Pinpoint the cell where the given text exists, returning its [X, Y] midpoint coordinate. 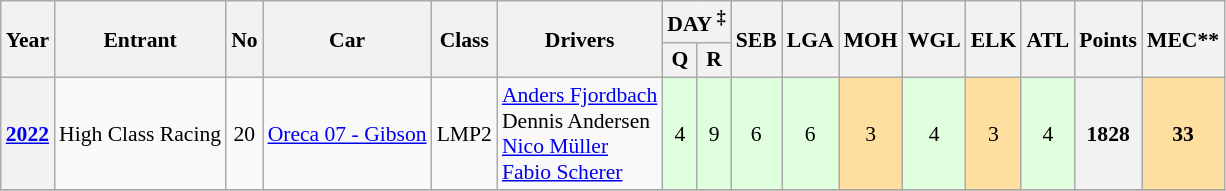
Car [348, 40]
SEB [756, 40]
Points [1108, 40]
Oreca 07 - Gibson [348, 134]
Anders Fjordbach Dennis Andersen Nico Müller Fabio Scherer [580, 134]
2022 [28, 134]
MOH [871, 40]
DAY ‡ [696, 22]
Year [28, 40]
R [714, 60]
WGL [934, 40]
Class [464, 40]
No [244, 40]
LMP2 [464, 134]
9 [714, 134]
1828 [1108, 134]
MEC** [1183, 40]
LGA [810, 40]
33 [1183, 134]
Entrant [140, 40]
Drivers [580, 40]
ELK [994, 40]
ATL [1048, 40]
High Class Racing [140, 134]
Q [680, 60]
20 [244, 134]
